From the cell containing the given text, extract its center point as (X, Y) coordinate. 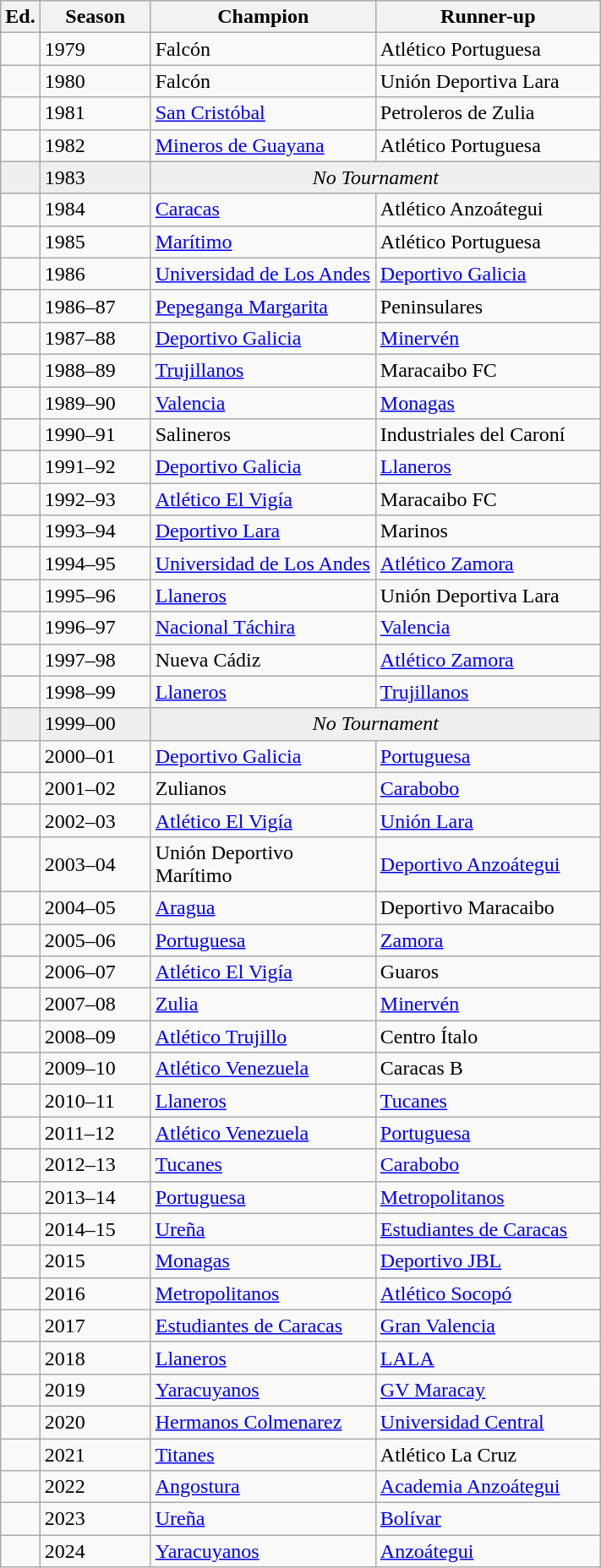
Academia Anzoátegui (488, 1487)
Zulia (263, 1004)
Zamora (488, 940)
Mineros de Guayana (263, 145)
Season (95, 17)
2019 (95, 1390)
Atlético La Cruz (488, 1454)
1986–87 (95, 306)
1986 (95, 274)
San Cristóbal (263, 113)
Hermanos Colmenarez (263, 1422)
Bolívar (488, 1519)
2001–02 (95, 788)
GV Maracay (488, 1390)
2020 (95, 1422)
2015 (95, 1261)
Universidad Central (488, 1422)
Marinos (488, 531)
Runner-up (488, 17)
2008–09 (95, 1037)
Caracas (263, 210)
2009–10 (95, 1069)
1999–00 (95, 724)
1984 (95, 210)
Anzoátegui (488, 1551)
Nacional Táchira (263, 628)
2003–04 (95, 863)
Gran Valencia (488, 1326)
Atlético Socopó (488, 1293)
1997–98 (95, 660)
2014–15 (95, 1229)
1996–97 (95, 628)
2013–14 (95, 1197)
Unión Deportivo Marítimo (263, 863)
Champion (263, 17)
2021 (95, 1454)
LALA (488, 1358)
1985 (95, 242)
2011–12 (95, 1133)
2024 (95, 1551)
Centro Ítalo (488, 1037)
1993–94 (95, 531)
Deportivo Lara (263, 531)
Zulianos (263, 788)
Ed. (20, 17)
Pepeganga Margarita (263, 306)
Deportivo Anzoátegui (488, 863)
1980 (95, 81)
1990–91 (95, 435)
1994–95 (95, 563)
Petroleros de Zulia (488, 113)
1991–92 (95, 467)
2017 (95, 1326)
Unión Lara (488, 820)
2022 (95, 1487)
1992–93 (95, 499)
2006–07 (95, 972)
2016 (95, 1293)
Atlético Anzoátegui (488, 210)
Angostura (263, 1487)
1979 (95, 49)
1998–99 (95, 692)
Atlético Trujillo (263, 1037)
1987–88 (95, 338)
2005–06 (95, 940)
2023 (95, 1519)
2007–08 (95, 1004)
Deportivo Maracaibo (488, 907)
Peninsulares (488, 306)
2000–01 (95, 756)
Caracas B (488, 1069)
1983 (95, 177)
1989–90 (95, 403)
Salineros (263, 435)
1982 (95, 145)
Deportivo JBL (488, 1261)
2012–13 (95, 1165)
Aragua (263, 907)
2002–03 (95, 820)
Titanes (263, 1454)
2010–11 (95, 1101)
1995–96 (95, 596)
2004–05 (95, 907)
Marítimo (263, 242)
1988–89 (95, 370)
2018 (95, 1358)
Industriales del Caroní (488, 435)
Guaros (488, 972)
1981 (95, 113)
Nueva Cádiz (263, 660)
